Return [x, y] of the center of cell containing provided text 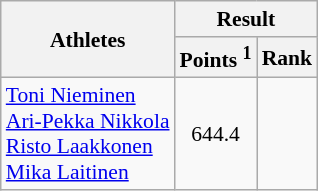
Result [246, 19]
Toni NieminenAri-Pekka NikkolaRisto LaakkonenMika Laitinen [88, 134]
Athletes [88, 40]
Rank [288, 58]
644.4 [216, 134]
Points 1 [216, 58]
